Pinpoint the cell where the given text exists, returning its [x, y] midpoint coordinate. 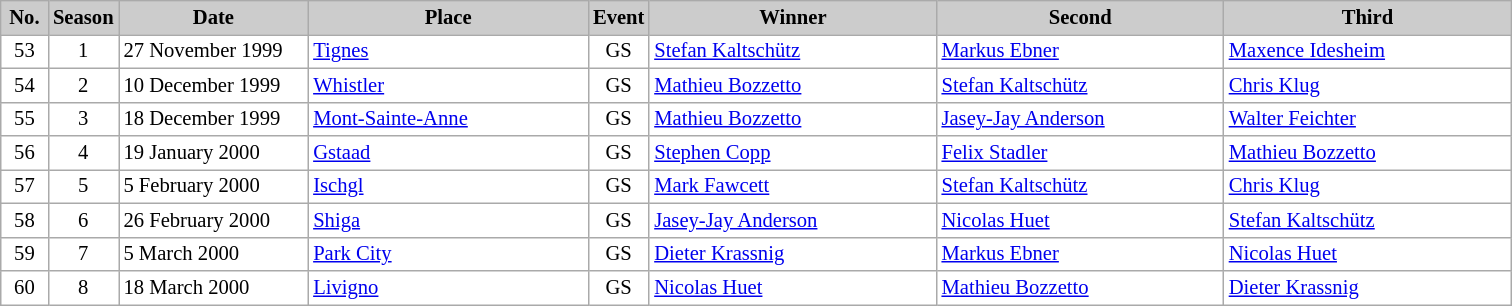
55 [24, 119]
57 [24, 186]
Second [1080, 17]
Felix Stadler [1080, 153]
Season [83, 17]
5 [83, 186]
18 December 1999 [213, 119]
Mark Fawcett [792, 186]
60 [24, 287]
Livigno [448, 287]
2 [83, 85]
54 [24, 85]
Mont-Sainte-Anne [448, 119]
Event [618, 17]
Shiga [448, 220]
56 [24, 153]
59 [24, 254]
27 November 1999 [213, 51]
53 [24, 51]
Place [448, 17]
Ischgl [448, 186]
Stephen Copp [792, 153]
3 [83, 119]
Third [1368, 17]
8 [83, 287]
19 January 2000 [213, 153]
Date [213, 17]
10 December 1999 [213, 85]
7 [83, 254]
4 [83, 153]
5 March 2000 [213, 254]
No. [24, 17]
Walter Feichter [1368, 119]
Tignes [448, 51]
58 [24, 220]
Park City [448, 254]
Gstaad [448, 153]
18 March 2000 [213, 287]
6 [83, 220]
Whistler [448, 85]
Winner [792, 17]
1 [83, 51]
5 February 2000 [213, 186]
Maxence Idesheim [1368, 51]
26 February 2000 [213, 220]
